Pinpoint the cell where the given text exists, returning its (X, Y) midpoint coordinate. 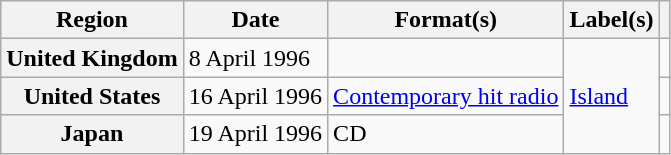
8 April 1996 (255, 58)
Japan (92, 134)
CD (446, 134)
19 April 1996 (255, 134)
Contemporary hit radio (446, 96)
Island (612, 96)
Format(s) (446, 20)
Region (92, 20)
Label(s) (612, 20)
United States (92, 96)
United Kingdom (92, 58)
16 April 1996 (255, 96)
Date (255, 20)
